Locate the cell with the specified text and output its [X, Y] center coordinate. 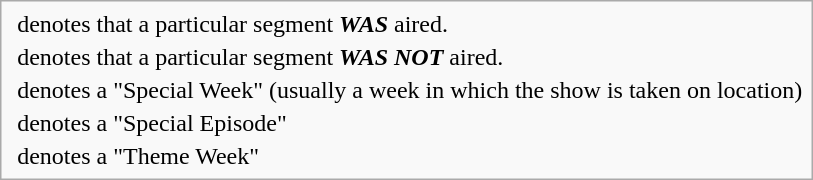
denotes that a particular segment WAS NOT aired. [410, 57]
denotes a "Theme Week" [410, 156]
denotes that a particular segment WAS aired. [410, 24]
denotes a "Special Episode" [410, 123]
denotes a "Special Week" (usually a week in which the show is taken on location) [410, 90]
